Capture the cell that displays the provided text and extract its [x, y] central coordinate. 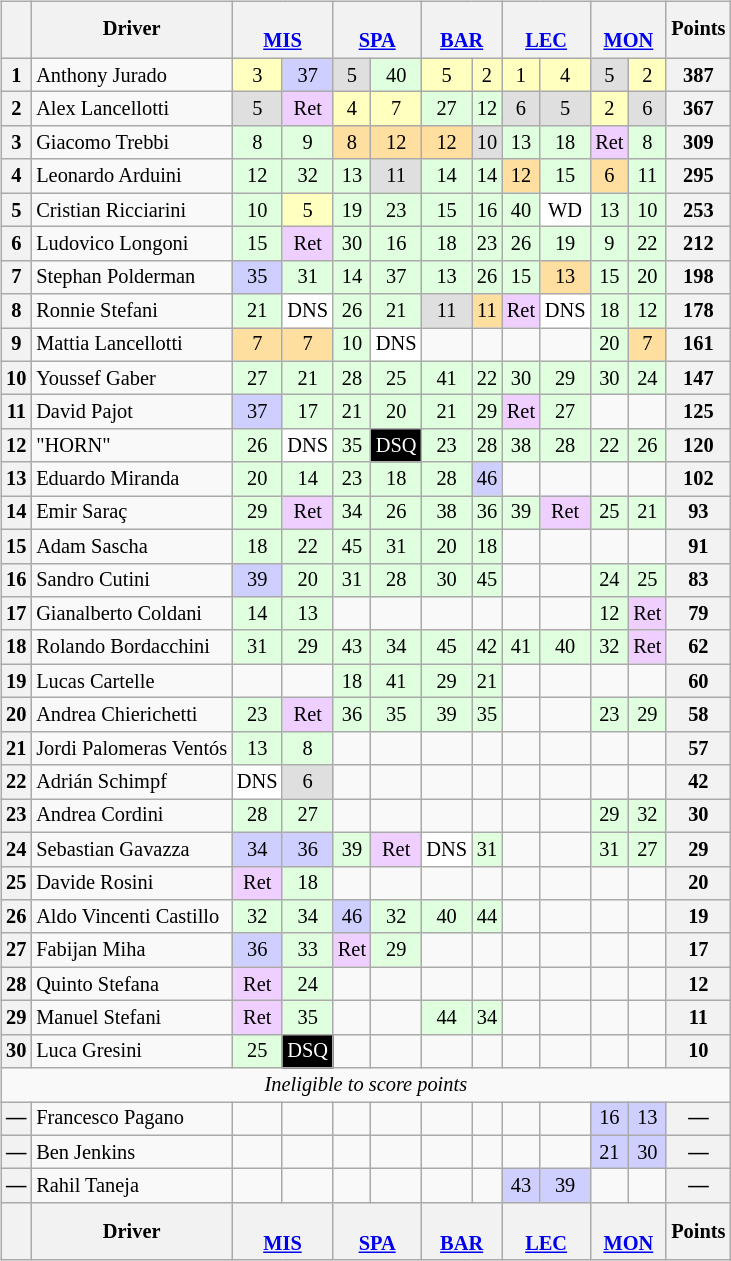
33 [307, 950]
David Pajot [132, 412]
147 [698, 378]
Jordi Palomeras Ventós [132, 748]
367 [698, 109]
93 [698, 513]
102 [698, 479]
Sandro Cutini [132, 580]
387 [698, 75]
Adam Sascha [132, 546]
Francesco Pagano [132, 1119]
Ben Jenkins [132, 1152]
161 [698, 345]
91 [698, 546]
Adrián Schimpf [132, 782]
Lucas Cartelle [132, 681]
WD [565, 210]
58 [698, 715]
60 [698, 681]
120 [698, 446]
Ludovico Longoni [132, 244]
Alex Lancellotti [132, 109]
Quinto Stefana [132, 984]
79 [698, 614]
253 [698, 210]
295 [698, 176]
Eduardo Miranda [132, 479]
Rolando Bordacchini [132, 647]
309 [698, 143]
Davide Rosini [132, 883]
Cristian Ricciarini [132, 210]
Giacomo Trebbi [132, 143]
Anthony Jurado [132, 75]
Manuel Stefani [132, 1018]
57 [698, 748]
125 [698, 412]
Fabijan Miha [132, 950]
Stephan Polderman [132, 277]
178 [698, 311]
"HORN" [132, 446]
212 [698, 244]
83 [698, 580]
Gianalberto Coldani [132, 614]
62 [698, 647]
198 [698, 277]
Ronnie Stefani [132, 311]
Ineligible to score points [366, 1085]
Rahil Taneja [132, 1186]
Leonardo Arduini [132, 176]
Mattia Lancellotti [132, 345]
Sebastian Gavazza [132, 849]
Aldo Vincenti Castillo [132, 917]
Luca Gresini [132, 1051]
Andrea Chierichetti [132, 715]
Andrea Cordini [132, 816]
Youssef Gaber [132, 378]
Emir Saraç [132, 513]
